Find where the given text appears and provide that cell's center as [x, y] coordinate. 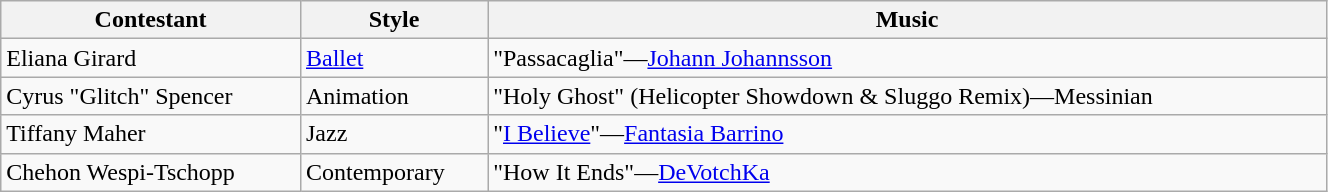
Jazz [394, 134]
"Holy Ghost" (Helicopter Showdown & Sluggo Remix)—Messinian [908, 96]
Cyrus "Glitch" Spencer [151, 96]
Ballet [394, 58]
Music [908, 20]
Tiffany Maher [151, 134]
Eliana Girard [151, 58]
"I Believe"—Fantasia Barrino [908, 134]
Contemporary [394, 172]
"Passacaglia"—Johann Johannsson [908, 58]
Animation [394, 96]
"How It Ends"—DeVotchKa [908, 172]
Chehon Wespi-Tschopp [151, 172]
Style [394, 20]
Contestant [151, 20]
